Return the (X, Y) coordinate for the center point of the cell that contains the specified text.  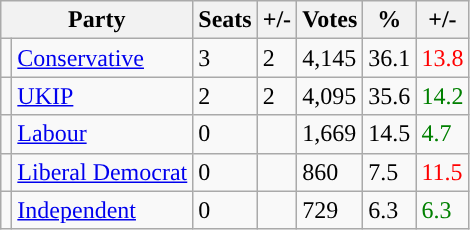
35.6 (390, 96)
14.2 (442, 96)
% (390, 20)
1,669 (330, 134)
4,095 (330, 96)
14.5 (390, 134)
13.8 (442, 58)
Seats (225, 20)
Conservative (102, 58)
Liberal Democrat (102, 172)
11.5 (442, 172)
860 (330, 172)
7.5 (390, 172)
Labour (102, 134)
Independent (102, 210)
Party (97, 20)
36.1 (390, 58)
UKIP (102, 96)
729 (330, 210)
Votes (330, 20)
3 (225, 58)
4.7 (442, 134)
4,145 (330, 58)
